From the cell containing the given text, extract its center point as [X, Y] coordinate. 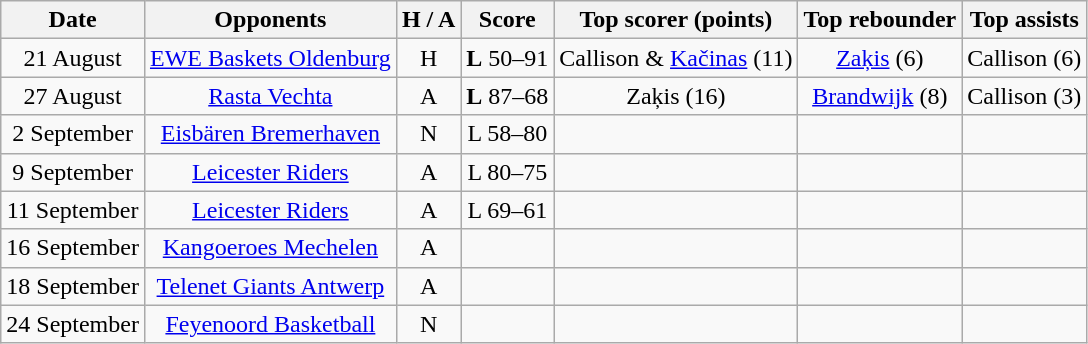
Telenet Giants Antwerp [270, 286]
Opponents [270, 20]
Score [508, 20]
L 50–91 [508, 58]
Callison & Kačinas (11) [676, 58]
Zaķis (6) [880, 58]
Rasta Vechta [270, 96]
Feyenoord Basketball [270, 324]
EWE Baskets Oldenburg [270, 58]
Zaķis (16) [676, 96]
L 58–80 [508, 134]
Eisbären Bremerhaven [270, 134]
Top scorer (points) [676, 20]
L 80–75 [508, 172]
16 September [73, 248]
Callison (6) [1024, 58]
Brandwijk (8) [880, 96]
H / A [428, 20]
11 September [73, 210]
L 87–68 [508, 96]
Kangoeroes Mechelen [270, 248]
Top rebounder [880, 20]
21 August [73, 58]
2 September [73, 134]
24 September [73, 324]
9 September [73, 172]
Date [73, 20]
Callison (3) [1024, 96]
H [428, 58]
Top assists [1024, 20]
18 September [73, 286]
L 69–61 [508, 210]
27 August [73, 96]
